Pinpoint the cell where the given text exists, returning its [X, Y] midpoint coordinate. 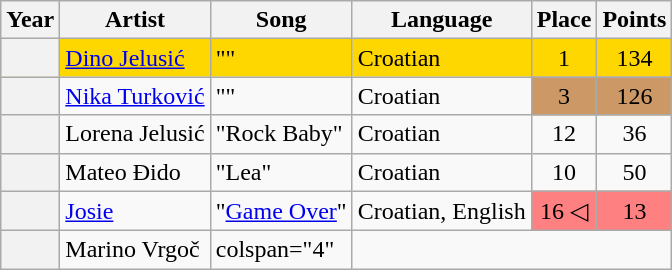
Artist [135, 20]
colspan="4" [281, 250]
Language [442, 20]
Song [281, 20]
Points [634, 20]
36 [634, 134]
50 [634, 172]
Mateo Đido [135, 172]
Year [30, 20]
Lorena Jelusić [135, 134]
"Game Over" [281, 211]
3 [564, 96]
Place [564, 20]
10 [564, 172]
Marino Vrgoč [135, 250]
Josie [135, 211]
"Lea" [281, 172]
16 ◁ [564, 211]
1 [564, 58]
"Rock Baby" [281, 134]
12 [564, 134]
Dino Jelusić [135, 58]
Croatian, English [442, 211]
134 [634, 58]
13 [634, 211]
Nika Turković [135, 96]
126 [634, 96]
